Return the [x, y] coordinate for the center point of the cell that contains the specified text.  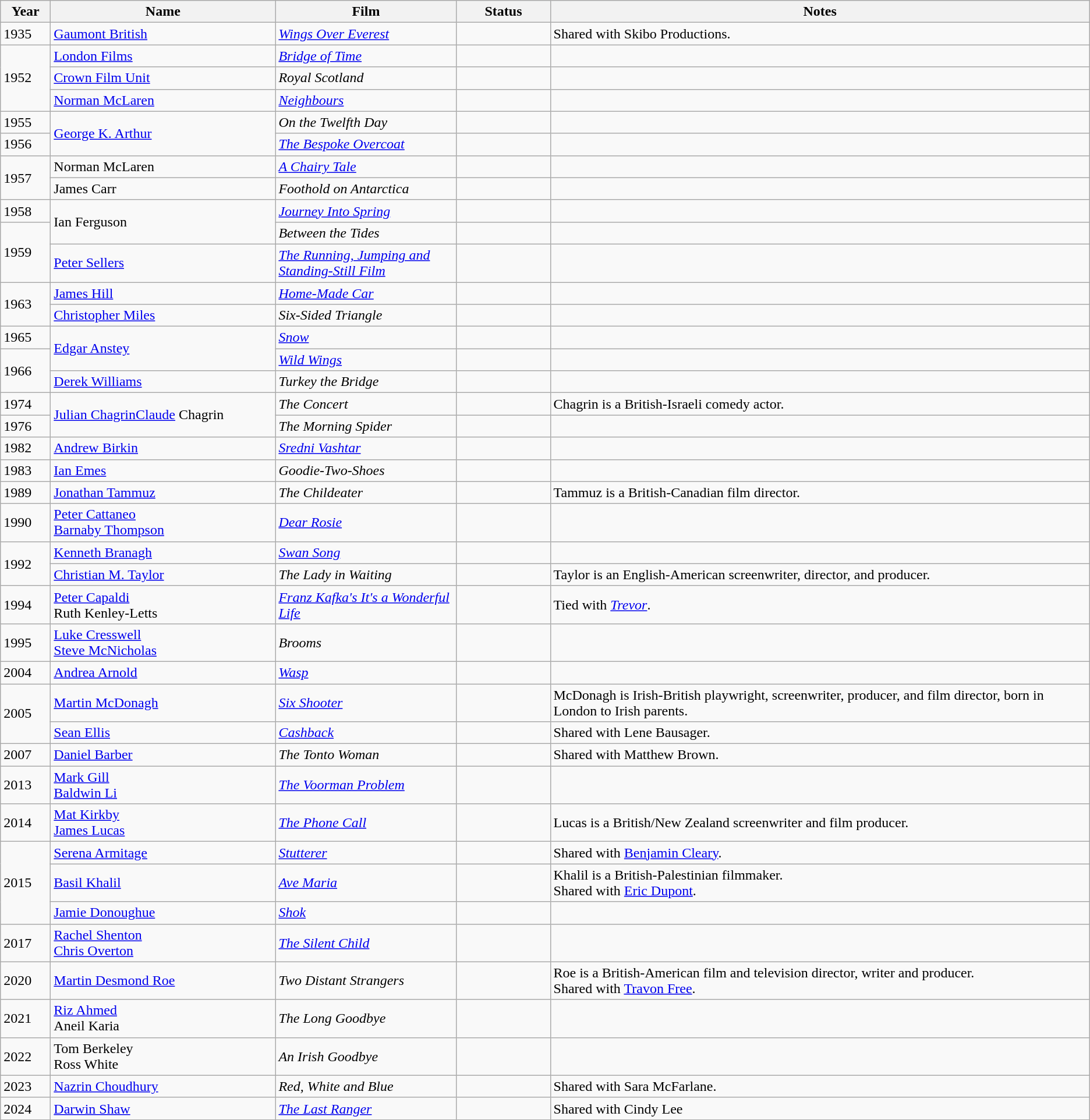
The Childeater [366, 492]
Martin McDonagh [163, 702]
Wild Wings [366, 360]
Peter CapaldiRuth Kenley-Letts [163, 604]
Darwin Shaw [163, 1108]
Shared with Matthew Brown. [820, 755]
Ave Maria [366, 882]
Red, White and Blue [366, 1086]
Taylor is an English-American screenwriter, director, and producer. [820, 575]
Notes [820, 12]
Franz Kafka's It's a Wonderful Life [366, 604]
Wasp [366, 672]
1982 [26, 448]
The Running, Jumping and Standing-Still Film [366, 263]
Peter Sellers [163, 263]
Stutterer [366, 853]
Journey Into Spring [366, 211]
2017 [26, 943]
Sean Ellis [163, 733]
Peter CattaneoBarnaby Thompson [163, 523]
Gaumont British [163, 34]
Year [26, 12]
Neighbours [366, 100]
Serena Armitage [163, 853]
1955 [26, 122]
Ian Emes [163, 470]
2015 [26, 882]
1989 [26, 492]
London Films [163, 56]
Six Shooter [366, 702]
Shared with Lene Bausager. [820, 733]
Foothold on Antarctica [366, 189]
Christian M. Taylor [163, 575]
A Chairy Tale [366, 166]
Christopher Miles [163, 316]
The Last Ranger [366, 1108]
Jamie Donoughue [163, 913]
Tied with Trevor. [820, 604]
Lucas is a British/New Zealand screenwriter and film producer. [820, 823]
1956 [26, 144]
1992 [26, 563]
The Silent Child [366, 943]
Martin Desmond Roe [163, 980]
Luke CresswellSteve McNicholas [163, 643]
1974 [26, 404]
2023 [26, 1086]
James Carr [163, 189]
1983 [26, 470]
Daniel Barber [163, 755]
James Hill [163, 293]
Shok [366, 913]
Shared with Sara McFarlane. [820, 1086]
Goodie-Two-Shoes [366, 470]
Between the Tides [366, 233]
2014 [26, 823]
Riz AhmedAneil Karia [163, 1019]
Home-Made Car [366, 293]
1994 [26, 604]
1957 [26, 178]
Dear Rosie [366, 523]
2020 [26, 980]
George K. Arthur [163, 133]
McDonagh is Irish-British playwright, screenwriter, producer, and film director, born in London to Irish parents. [820, 702]
Nazrin Choudhury [163, 1086]
Chagrin is a British-Israeli comedy actor. [820, 404]
2013 [26, 785]
2022 [26, 1056]
1963 [26, 304]
2005 [26, 714]
1935 [26, 34]
2007 [26, 755]
The Phone Call [366, 823]
The Concert [366, 404]
Edgar Anstey [163, 349]
Cashback [366, 733]
Derek Williams [163, 382]
1959 [26, 251]
1990 [26, 523]
Brooms [366, 643]
The Tonto Woman [366, 755]
Turkey the Bridge [366, 382]
Julian ChagrinClaude Chagrin [163, 415]
Wings Over Everest [366, 34]
Shared with Skibo Productions. [820, 34]
On the Twelfth Day [366, 122]
Ian Ferguson [163, 222]
The Voorman Problem [366, 785]
1952 [26, 78]
Basil Khalil [163, 882]
Six-Sided Triangle [366, 316]
2021 [26, 1019]
The Morning Spider [366, 426]
1966 [26, 371]
2004 [26, 672]
Status [503, 12]
Roe is a British-American film and television director, writer and producer.Shared with Travon Free. [820, 980]
Shared with Cindy Lee [820, 1108]
The Lady in Waiting [366, 575]
Snow [366, 338]
Tammuz is a British-Canadian film director. [820, 492]
Name [163, 12]
Andrew Birkin [163, 448]
The Long Goodbye [366, 1019]
Rachel ShentonChris Overton [163, 943]
2024 [26, 1108]
Film [366, 12]
Khalil is a British-Palestinian filmmaker.Shared with Eric Dupont. [820, 882]
Jonathan Tammuz [163, 492]
1976 [26, 426]
Two Distant Strangers [366, 980]
Bridge of Time [366, 56]
The Bespoke Overcoat [366, 144]
Crown Film Unit [163, 78]
Sredni Vashtar [366, 448]
Royal Scotland [366, 78]
1958 [26, 211]
Mark GillBaldwin Li [163, 785]
Swan Song [366, 552]
Tom BerkeleyRoss White [163, 1056]
Shared with Benjamin Cleary. [820, 853]
Kenneth Branagh [163, 552]
Mat KirkbyJames Lucas [163, 823]
1965 [26, 338]
1995 [26, 643]
An Irish Goodbye [366, 1056]
Andrea Arnold [163, 672]
